Pinpoint the cell where the given text exists, returning its (X, Y) midpoint coordinate. 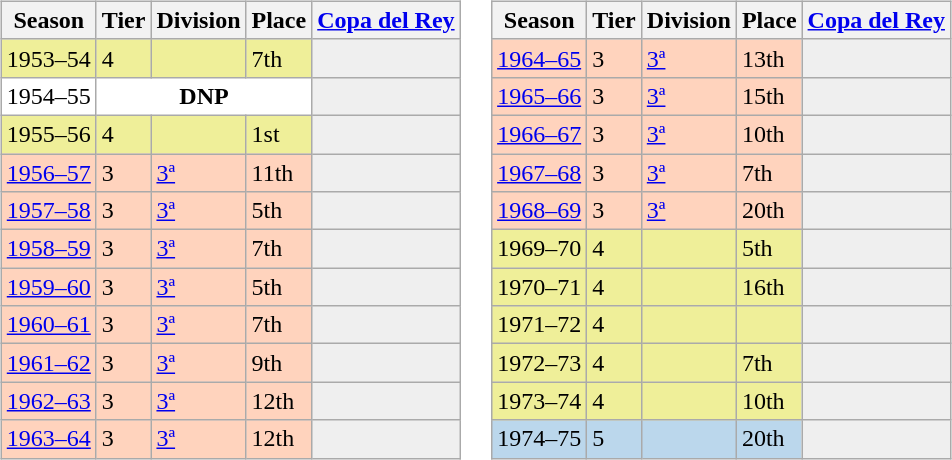
11th (279, 173)
1959–60 (48, 287)
5 (614, 439)
1963–64 (48, 439)
1961–62 (48, 363)
13th (769, 58)
1971–72 (540, 325)
9th (279, 363)
1957–58 (48, 211)
1964–65 (540, 58)
1958–59 (48, 249)
1955–56 (48, 134)
1968–69 (540, 211)
1966–67 (540, 134)
1965–66 (540, 96)
1973–74 (540, 401)
1974–75 (540, 439)
1969–70 (540, 249)
DNP (204, 96)
1972–73 (540, 363)
15th (769, 96)
1967–68 (540, 173)
1st (279, 134)
1953–54 (48, 58)
1956–57 (48, 173)
16th (769, 287)
1954–55 (48, 96)
1962–63 (48, 401)
1970–71 (540, 287)
1960–61 (48, 325)
